Pinpoint the cell where the given text exists, returning its (x, y) midpoint coordinate. 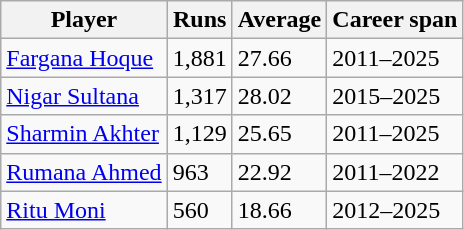
25.65 (280, 134)
2012–2025 (395, 210)
963 (200, 172)
1,129 (200, 134)
Rumana Ahmed (84, 172)
Fargana Hoque (84, 58)
Ritu Moni (84, 210)
Average (280, 20)
560 (200, 210)
22.92 (280, 172)
Nigar Sultana (84, 96)
2015–2025 (395, 96)
Career span (395, 20)
Player (84, 20)
Sharmin Akhter (84, 134)
1,881 (200, 58)
Runs (200, 20)
27.66 (280, 58)
2011–2022 (395, 172)
28.02 (280, 96)
1,317 (200, 96)
18.66 (280, 210)
